Return [x, y] of the center of cell containing provided text 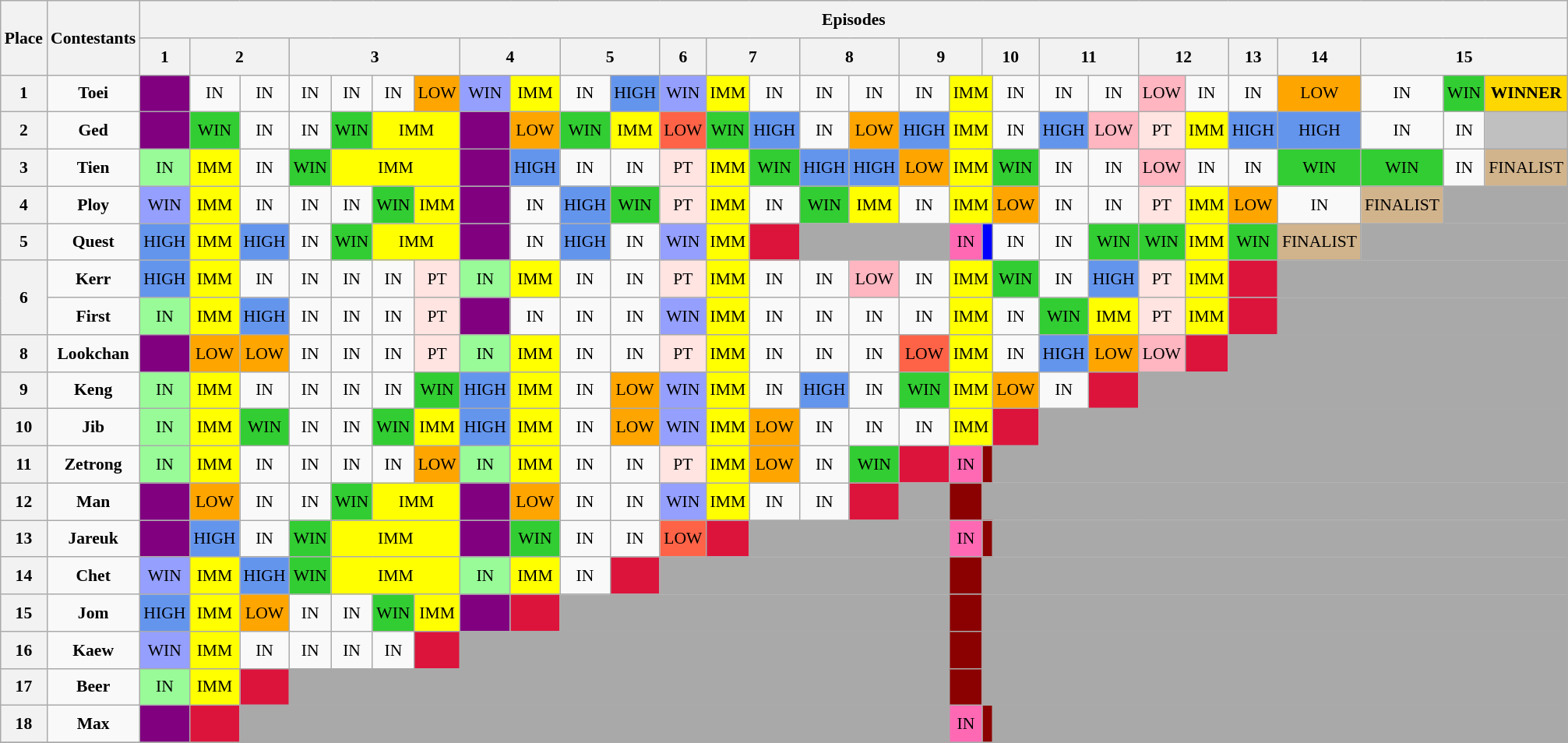
Jom [93, 613]
Zetrong [93, 465]
Kerr [93, 280]
Jareuk [93, 539]
Quest [93, 242]
18 [23, 724]
Beer [93, 687]
Tien [93, 168]
Keng [93, 390]
Lookchan [93, 354]
Contestants [93, 37]
Jib [93, 428]
Chet [93, 576]
Kaew [93, 650]
First [93, 316]
Toei [93, 93]
Ploy [93, 205]
Episodes [854, 19]
WINNER [1526, 93]
Man [93, 502]
17 [23, 687]
16 [23, 650]
Place [23, 37]
Max [93, 724]
7 [752, 57]
Ged [93, 131]
